For the text-containing cell, return its midpoint in [X, Y] coordinate format. 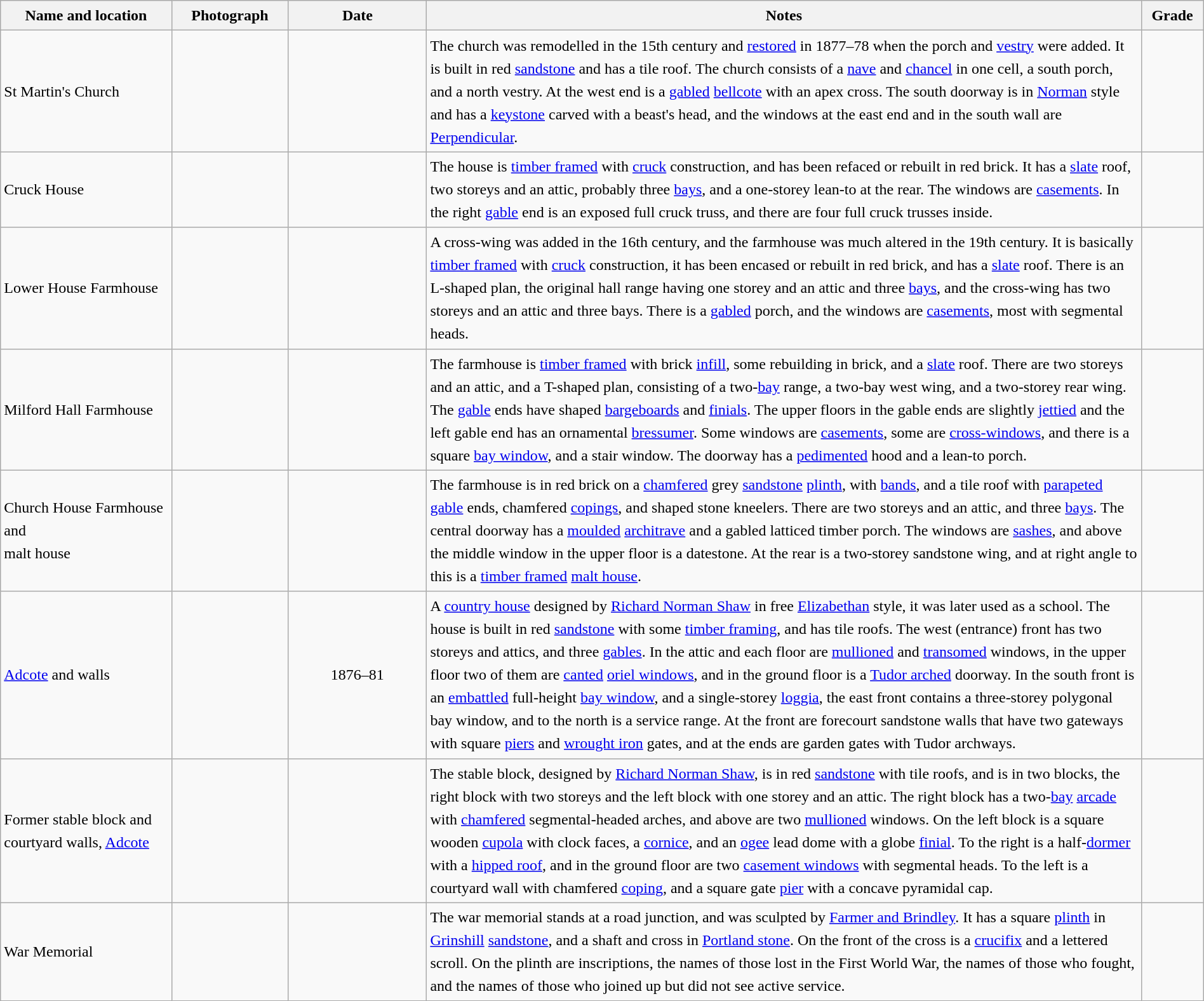
Milford Hall Farmhouse [86, 409]
Church House Farmhouse andmalt house [86, 531]
Date [358, 15]
Cruck House [86, 189]
St Martin's Church [86, 91]
Photograph [230, 15]
Name and location [86, 15]
War Memorial [86, 951]
1876–81 [358, 675]
Notes [784, 15]
Adcote and walls [86, 675]
Grade [1172, 15]
Lower House Farmhouse [86, 288]
Former stable block and courtyard walls, Adcote [86, 831]
